Provide the [x, y] coordinate of the cell's center where the given text is located.  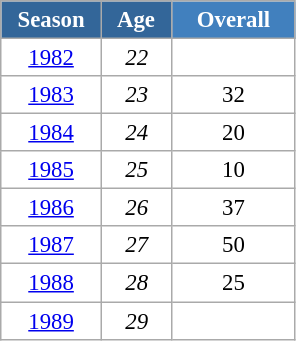
26 [136, 208]
23 [136, 95]
1986 [52, 208]
37 [234, 208]
20 [234, 133]
Season [52, 20]
22 [136, 58]
1982 [52, 58]
27 [136, 245]
24 [136, 133]
29 [136, 321]
Overall [234, 20]
32 [234, 95]
1984 [52, 133]
10 [234, 170]
Age [136, 20]
1983 [52, 95]
50 [234, 245]
1987 [52, 245]
28 [136, 283]
1989 [52, 321]
1988 [52, 283]
1985 [52, 170]
